Capture the cell that displays the provided text and extract its (x, y) central coordinate. 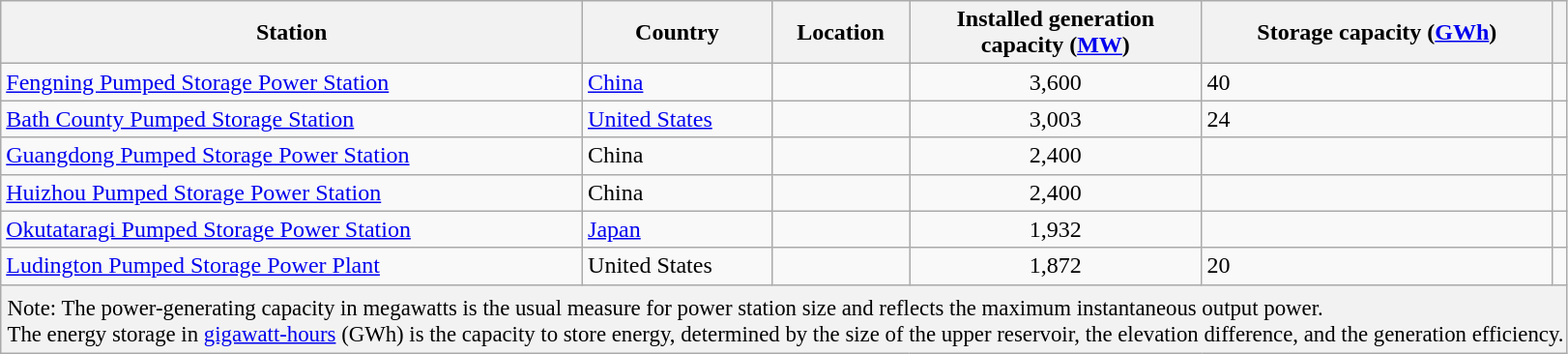
Huizhou Pumped Storage Power Station (292, 192)
1,932 (1056, 229)
Okutataragi Pumped Storage Power Station (292, 229)
Guangdong Pumped Storage Power Station (292, 156)
20 (1377, 266)
Station (292, 33)
Ludington Pumped Storage Power Plant (292, 266)
40 (1377, 82)
Bath County Pumped Storage Station (292, 119)
Location (840, 33)
Storage capacity (GWh) (1377, 33)
Fengning Pumped Storage Power Station (292, 82)
Country (678, 33)
3,003 (1056, 119)
1,872 (1056, 266)
24 (1377, 119)
Japan (678, 229)
Installed generation capacity (MW) (1056, 33)
3,600 (1056, 82)
